Pinpoint the cell where the given text exists, returning its (x, y) midpoint coordinate. 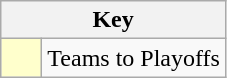
Key (114, 20)
Teams to Playoffs (134, 58)
